Pinpoint the cell where the given text exists, returning its [x, y] midpoint coordinate. 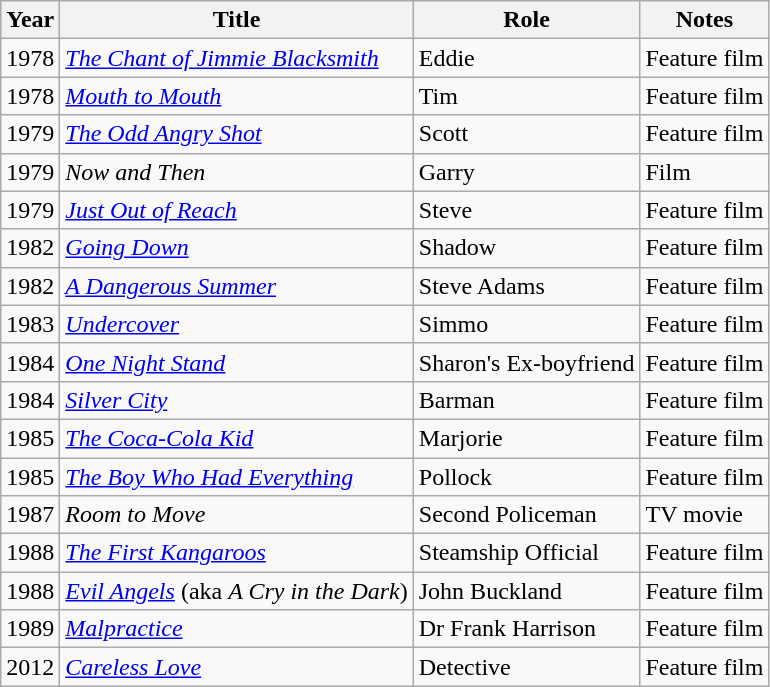
Role [526, 20]
The First Kangaroos [236, 553]
Steve [526, 210]
Scott [526, 134]
Barman [526, 400]
Undercover [236, 324]
Shadow [526, 248]
Marjorie [526, 438]
Malpractice [236, 629]
Dr Frank Harrison [526, 629]
Steve Adams [526, 286]
Eddie [526, 58]
Tim [526, 96]
Detective [526, 667]
Now and Then [236, 172]
A Dangerous Summer [236, 286]
John Buckland [526, 591]
One Night Stand [236, 362]
Year [30, 20]
Careless Love [236, 667]
The Coca-Cola Kid [236, 438]
The Odd Angry Shot [236, 134]
The Chant of Jimmie Blacksmith [236, 58]
Steamship Official [526, 553]
Notes [704, 20]
The Boy Who Had Everything [236, 477]
Simmo [526, 324]
Evil Angels (aka A Cry in the Dark) [236, 591]
Garry [526, 172]
Just Out of Reach [236, 210]
1987 [30, 515]
Second Policeman [526, 515]
Title [236, 20]
Silver City [236, 400]
Going Down [236, 248]
Pollock [526, 477]
2012 [30, 667]
1989 [30, 629]
TV movie [704, 515]
1983 [30, 324]
Film [704, 172]
Sharon's Ex-boyfriend [526, 362]
Mouth to Mouth [236, 96]
Room to Move [236, 515]
